Determine the [X, Y] coordinate at the center of the cell enclosing the given text.  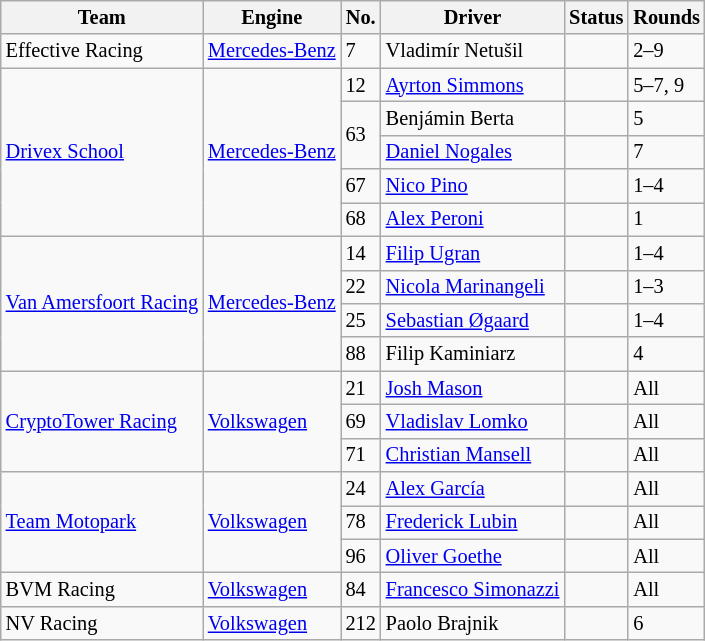
Frederick Lubin [472, 522]
5–7, 9 [666, 85]
88 [361, 354]
Nico Pino [472, 186]
68 [361, 219]
2–9 [666, 51]
Ayrton Simmons [472, 85]
CryptoTower Racing [102, 422]
Team [102, 17]
Oliver Goethe [472, 556]
Sebastian Øgaard [472, 320]
Benjámin Berta [472, 118]
Filip Kaminiarz [472, 354]
1–3 [666, 287]
5 [666, 118]
69 [361, 421]
Vladislav Lomko [472, 421]
NV Racing [102, 623]
Alex García [472, 489]
BVM Racing [102, 589]
67 [361, 186]
Josh Mason [472, 388]
Paolo Brajnik [472, 623]
Christian Mansell [472, 455]
Vladimír Netušil [472, 51]
4 [666, 354]
Filip Ugran [472, 253]
Engine [272, 17]
Rounds [666, 17]
Francesco Simonazzi [472, 589]
212 [361, 623]
63 [361, 134]
No. [361, 17]
21 [361, 388]
96 [361, 556]
71 [361, 455]
Nicola Marinangeli [472, 287]
84 [361, 589]
1 [666, 219]
Drivex School [102, 152]
78 [361, 522]
12 [361, 85]
Daniel Nogales [472, 152]
Team Motopark [102, 522]
14 [361, 253]
Effective Racing [102, 51]
25 [361, 320]
Status [596, 17]
22 [361, 287]
6 [666, 623]
Van Amersfoort Racing [102, 304]
Alex Peroni [472, 219]
24 [361, 489]
Driver [472, 17]
